Search for the cell housing the specified text and yield its (X, Y) center coordinate. 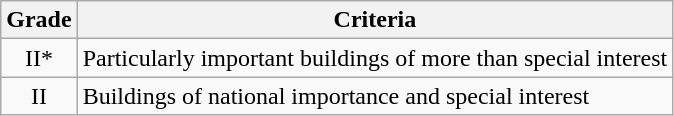
II* (39, 58)
Criteria (375, 20)
Grade (39, 20)
II (39, 96)
Particularly important buildings of more than special interest (375, 58)
Buildings of national importance and special interest (375, 96)
